Find where the given text appears and provide that cell's center as (x, y) coordinate. 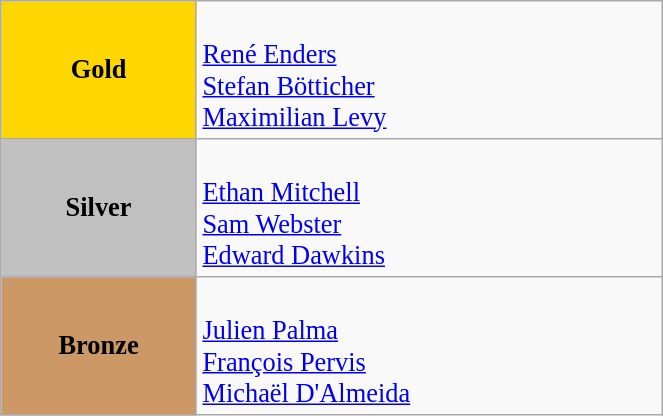
Bronze (99, 345)
René EndersStefan BötticherMaximilian Levy (429, 69)
Gold (99, 69)
Ethan MitchellSam WebsterEdward Dawkins (429, 207)
Julien PalmaFrançois PervisMichaël D'Almeida (429, 345)
Silver (99, 207)
